Capture the cell that displays the provided text and extract its (x, y) central coordinate. 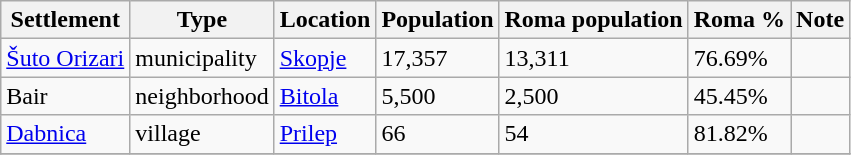
13,311 (594, 58)
Skopje (325, 58)
village (202, 134)
Bair (66, 96)
2,500 (594, 96)
81.82% (739, 134)
Type (202, 20)
76.69% (739, 58)
neighborhood (202, 96)
66 (438, 134)
Prilep (325, 134)
Bitola (325, 96)
Roma % (739, 20)
Šuto Orizari (66, 58)
Location (325, 20)
Population (438, 20)
Settlement (66, 20)
Roma population (594, 20)
45.45% (739, 96)
54 (594, 134)
Dabnica (66, 134)
5,500 (438, 96)
Note (820, 20)
17,357 (438, 58)
municipality (202, 58)
